Extract the [X, Y] coordinate from the center of the cell holding the provided text.  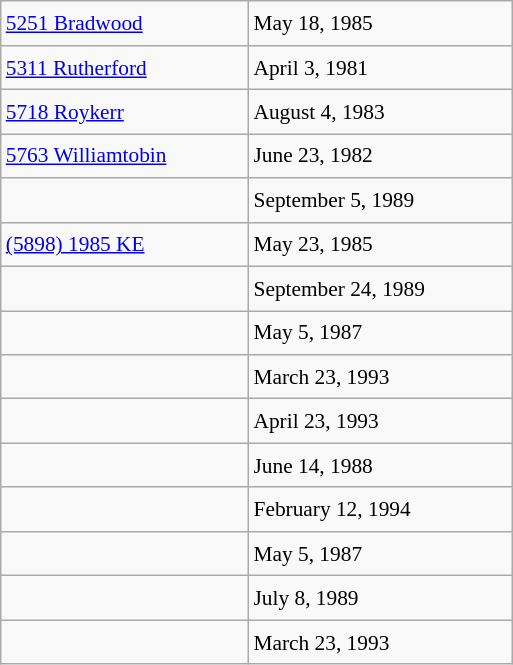
May 23, 1985 [380, 244]
June 14, 1988 [380, 465]
5251 Bradwood [125, 23]
5311 Rutherford [125, 67]
September 24, 1989 [380, 288]
5763 Williamtobin [125, 156]
June 23, 1982 [380, 156]
August 4, 1983 [380, 112]
February 12, 1994 [380, 509]
September 5, 1989 [380, 200]
5718 Roykerr [125, 112]
April 23, 1993 [380, 421]
April 3, 1981 [380, 67]
May 18, 1985 [380, 23]
July 8, 1989 [380, 598]
(5898) 1985 KE [125, 244]
